Capture the cell that displays the provided text and extract its [x, y] central coordinate. 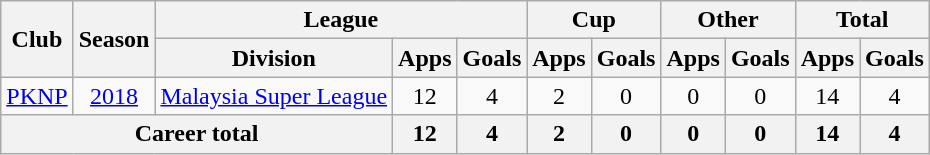
League [341, 20]
Club [37, 39]
Season [114, 39]
Division [274, 58]
Other [728, 20]
PKNP [37, 96]
Cup [594, 20]
Malaysia Super League [274, 96]
Total [862, 20]
Career total [197, 134]
2018 [114, 96]
